Return the [x, y] coordinate for the center point of the cell that contains the specified text.  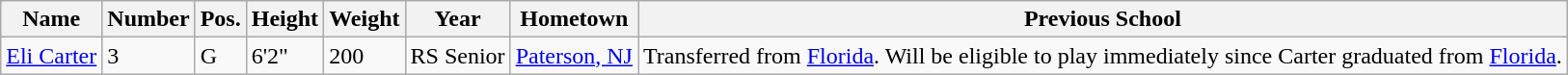
6'2" [284, 56]
Transferred from Florida. Will be eligible to play immediately since Carter graduated from Florida. [1103, 56]
G [220, 56]
Hometown [574, 19]
3 [149, 56]
Previous School [1103, 19]
Name [52, 19]
Height [284, 19]
Pos. [220, 19]
Eli Carter [52, 56]
RS Senior [457, 56]
Paterson, NJ [574, 56]
200 [365, 56]
Year [457, 19]
Number [149, 19]
Weight [365, 19]
